Provide the [x, y] coordinate of the cell's center where the given text is located.  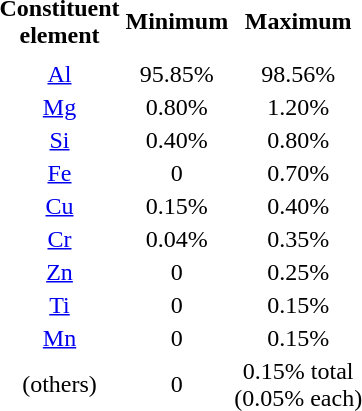
0.40% [177, 140]
0.80% [177, 107]
95.85% [177, 74]
0.15% [177, 206]
0.04% [177, 239]
